Find where the given text appears and provide that cell's center as (x, y) coordinate. 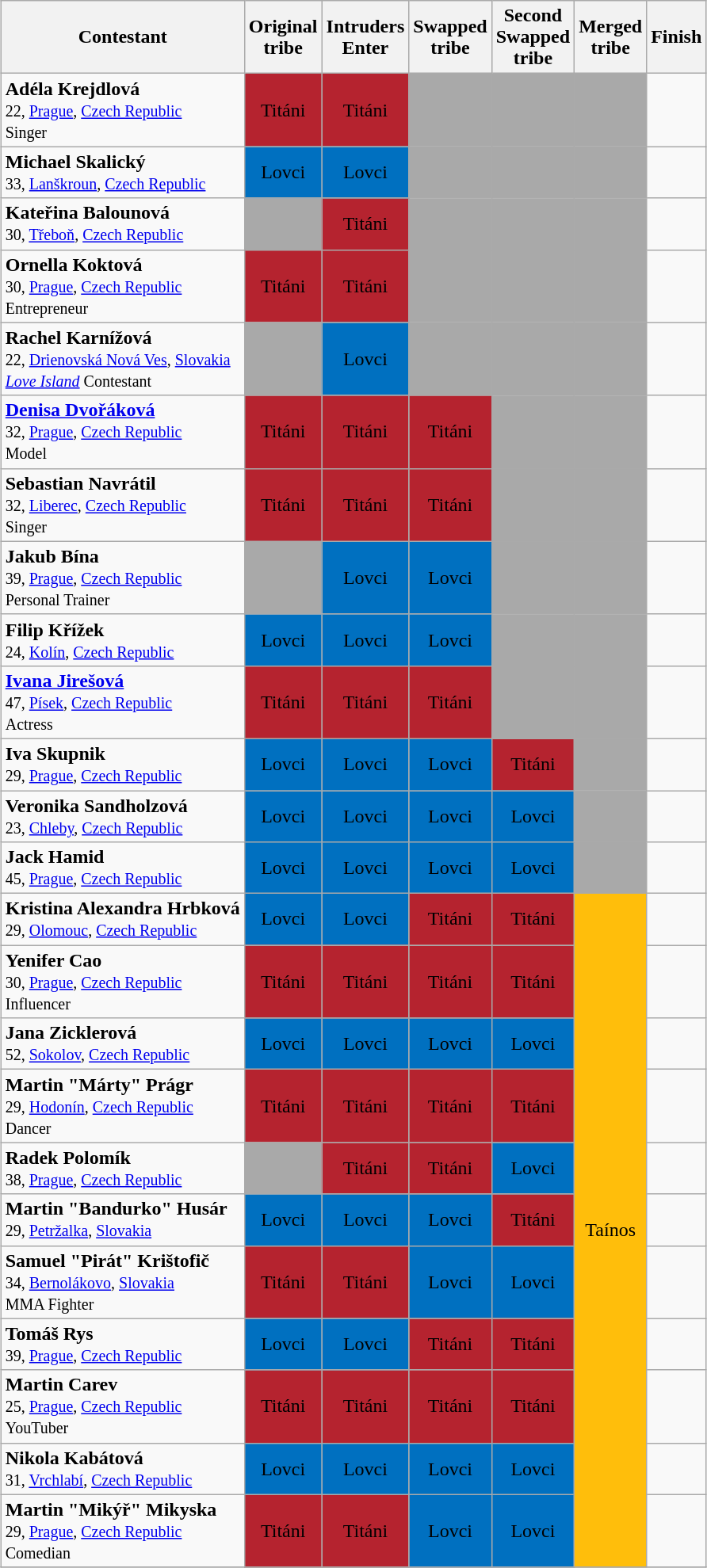
Iva Skupnik29, Prague, Czech Republic (122, 764)
Martin Carev25, Prague, Czech RepublicYouTuber (122, 1406)
Taínos (610, 1231)
Ornella Koktová30, Prague, Czech RepublicEntrepreneur (122, 286)
Swapped tribe (450, 37)
Original tribe (283, 37)
Kateřina Balounová30, Třeboň, Czech Republic (122, 223)
Martin "Bandurko" Husár29, Petržalka, Slovakia (122, 1220)
Intruders Enter (365, 37)
Samuel "Pirát" Krištofič34, Bernolákovo, SlovakiaMMA Fighter (122, 1282)
Veronika Sandholzová23, Chleby, Czech Republic (122, 816)
Adéla Krejdlová22, Prague, Czech RepublicSinger (122, 110)
Jana Zicklerová52, Sokolov, Czech Republic (122, 1044)
Tomáš Rys39, Prague, Czech Republic (122, 1344)
Merged tribe (610, 37)
Filip Křížek24, Kolín, Czech Republic (122, 640)
Sebastian Navrátil32, Liberec, Czech RepublicSinger (122, 505)
Contestant (122, 37)
Radek Polomík38, Prague, Czech Republic (122, 1168)
Finish (677, 37)
Kristina Alexandra Hrbková29, Olomouc, Czech Republic (122, 919)
Michael Skalický33, Lanškroun, Czech Republic (122, 173)
Ivana Jirešová47, Písek, Czech RepublicActress (122, 702)
Yenifer Cao30, Prague, Czech RepublicInfluencer (122, 982)
Martin "Mikýř" Mikyska29, Prague, Czech RepublicComedian (122, 1531)
Second Swapped tribe (533, 37)
Jack Hamid45, Prague, Czech Republic (122, 868)
Martin "Márty" Prágr29, Hodonín, Czech RepublicDancer (122, 1106)
Denisa Dvořáková32, Prague, Czech RepublicModel (122, 432)
Nikola Kabátová31, Vrchlabí, Czech Republic (122, 1469)
Rachel Karnížová22, Drienovská Nová Ves, SlovakiaLove Island Contestant (122, 359)
Jakub Bína39, Prague, Czech RepublicPersonal Trainer (122, 578)
